Detect which cell encompasses the target text, then output its [X, Y] center coordinate. 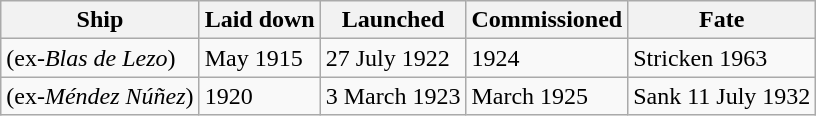
3 March 1923 [393, 96]
May 1915 [260, 58]
1924 [547, 58]
Sank 11 July 1932 [722, 96]
Stricken 1963 [722, 58]
(ex-Méndez Núñez) [100, 96]
27 July 1922 [393, 58]
Launched [393, 20]
1920 [260, 96]
(ex-Blas de Lezo) [100, 58]
March 1925 [547, 96]
Commissioned [547, 20]
Laid down [260, 20]
Ship [100, 20]
Fate [722, 20]
